Identify which cell holds the provided text, then report its (x, y) central coordinate. 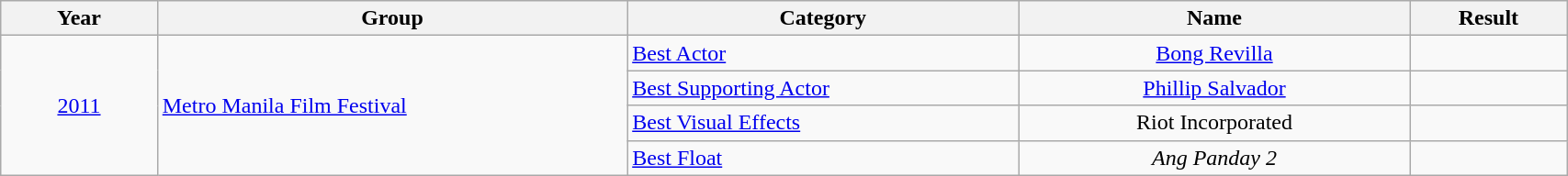
Bong Revilla (1214, 53)
Best Visual Effects (823, 123)
Best Supporting Actor (823, 88)
Name (1214, 18)
Group (391, 18)
Riot Incorporated (1214, 123)
Phillip Salvador (1214, 88)
Best Float (823, 158)
Best Actor (823, 53)
2011 (79, 105)
Ang Panday 2 (1214, 158)
Metro Manila Film Festival (391, 105)
Result (1488, 18)
Category (823, 18)
Year (79, 18)
